Detect which cell encompasses the target text, then output its [x, y] center coordinate. 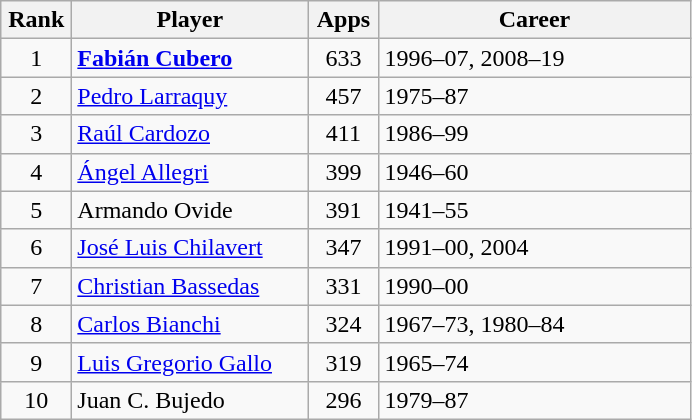
Luis Gregorio Gallo [190, 362]
Armando Ovide [190, 210]
10 [36, 400]
1979–87 [534, 400]
9 [36, 362]
Rank [36, 20]
Player [190, 20]
7 [36, 286]
Ángel Allegri [190, 172]
Raúl Cardozo [190, 134]
1 [36, 58]
296 [344, 400]
1967–73, 1980–84 [534, 324]
1941–55 [534, 210]
331 [344, 286]
324 [344, 324]
Juan C. Bujedo [190, 400]
Career [534, 20]
5 [36, 210]
1965–74 [534, 362]
8 [36, 324]
1975–87 [534, 96]
Carlos Bianchi [190, 324]
319 [344, 362]
1990–00 [534, 286]
347 [344, 248]
391 [344, 210]
Fabián Cubero [190, 58]
633 [344, 58]
6 [36, 248]
1991–00, 2004 [534, 248]
411 [344, 134]
1986–99 [534, 134]
1996–07, 2008–19 [534, 58]
399 [344, 172]
3 [36, 134]
José Luis Chilavert [190, 248]
457 [344, 96]
2 [36, 96]
4 [36, 172]
Apps [344, 20]
Christian Bassedas [190, 286]
1946–60 [534, 172]
Pedro Larraquy [190, 96]
